Locate the cell with the specified text and output its [X, Y] center coordinate. 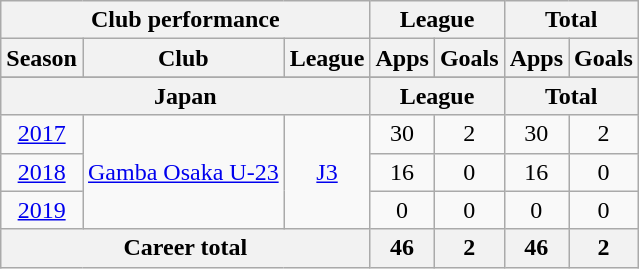
Club performance [186, 20]
2019 [42, 210]
Season [42, 58]
Career total [186, 248]
2017 [42, 134]
Club [183, 58]
2018 [42, 172]
Gamba Osaka U-23 [183, 172]
J3 [327, 172]
Japan [186, 96]
